Pinpoint the cell where the given text exists, returning its (X, Y) midpoint coordinate. 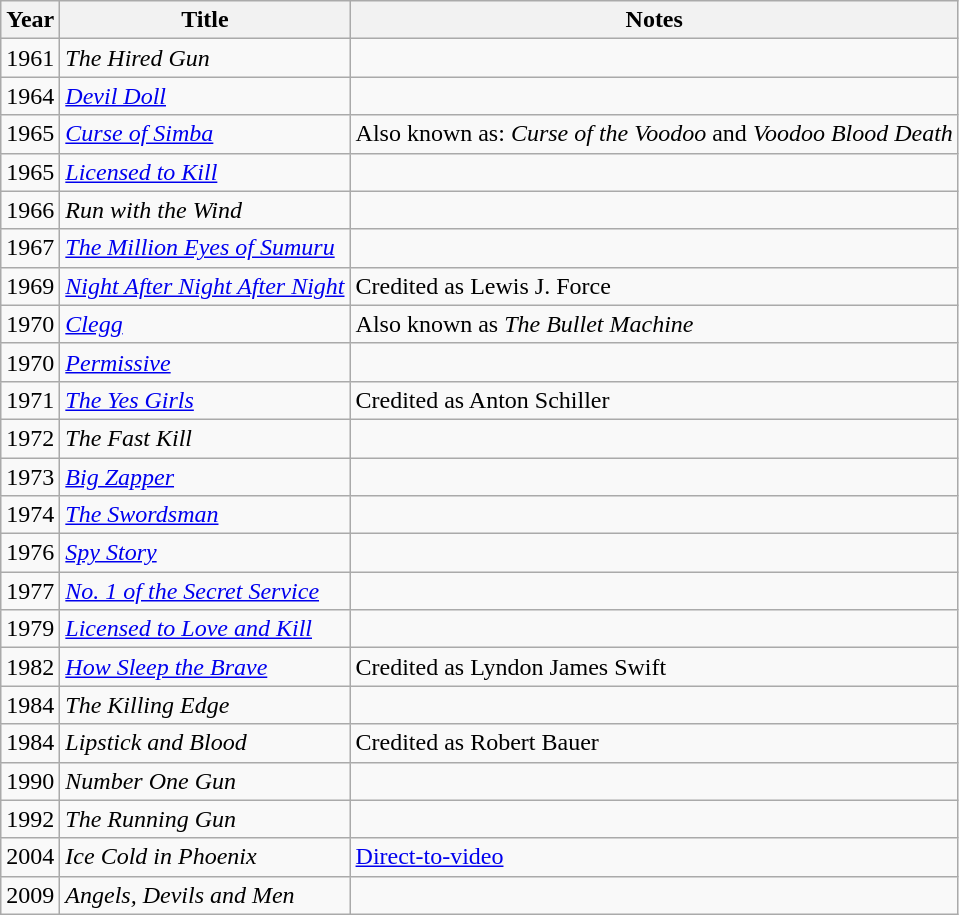
Night After Night After Night (205, 286)
Title (205, 20)
Angels, Devils and Men (205, 895)
1972 (30, 438)
1979 (30, 629)
1977 (30, 591)
Permissive (205, 362)
The Fast Kill (205, 438)
Lipstick and Blood (205, 743)
Credited as Lewis J. Force (654, 286)
1964 (30, 96)
Year (30, 20)
Clegg (205, 324)
Licensed to Kill (205, 172)
2009 (30, 895)
Credited as Lyndon James Swift (654, 667)
No. 1 of the Secret Service (205, 591)
1971 (30, 400)
Run with the Wind (205, 210)
1966 (30, 210)
Also known as The Bullet Machine (654, 324)
Big Zapper (205, 477)
The Killing Edge (205, 705)
Credited as Anton Schiller (654, 400)
Curse of Simba (205, 134)
Ice Cold in Phoenix (205, 857)
The Running Gun (205, 819)
1974 (30, 515)
1976 (30, 553)
The Hired Gun (205, 58)
The Yes Girls (205, 400)
1967 (30, 248)
Number One Gun (205, 781)
The Swordsman (205, 515)
Also known as: Curse of the Voodoo and Voodoo Blood Death (654, 134)
1969 (30, 286)
1990 (30, 781)
1992 (30, 819)
Spy Story (205, 553)
Credited as Robert Bauer (654, 743)
How Sleep the Brave (205, 667)
Licensed to Love and Kill (205, 629)
Notes (654, 20)
Direct-to-video (654, 857)
The Million Eyes of Sumuru (205, 248)
Devil Doll (205, 96)
1973 (30, 477)
2004 (30, 857)
1982 (30, 667)
1961 (30, 58)
